From the cell containing the given text, extract its center point as (x, y) coordinate. 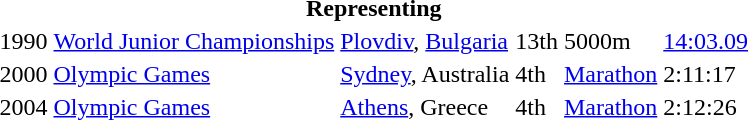
Olympic Games (194, 74)
Plovdiv, Bulgaria (425, 41)
13th (537, 41)
4th (537, 74)
5000m (611, 41)
World Junior Championships (194, 41)
Marathon (611, 74)
Sydney, Australia (425, 74)
